Return (X, Y) of the center of cell containing provided text 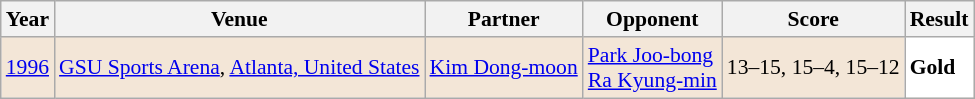
Score (814, 19)
Result (940, 19)
Park Joo-bong Ra Kyung-min (652, 68)
Venue (239, 19)
1996 (28, 68)
Kim Dong-moon (504, 68)
13–15, 15–4, 15–12 (814, 68)
Partner (504, 19)
Gold (940, 68)
GSU Sports Arena, Atlanta, United States (239, 68)
Opponent (652, 19)
Year (28, 19)
